Provide the [X, Y] coordinate of the cell's center where the given text is located.  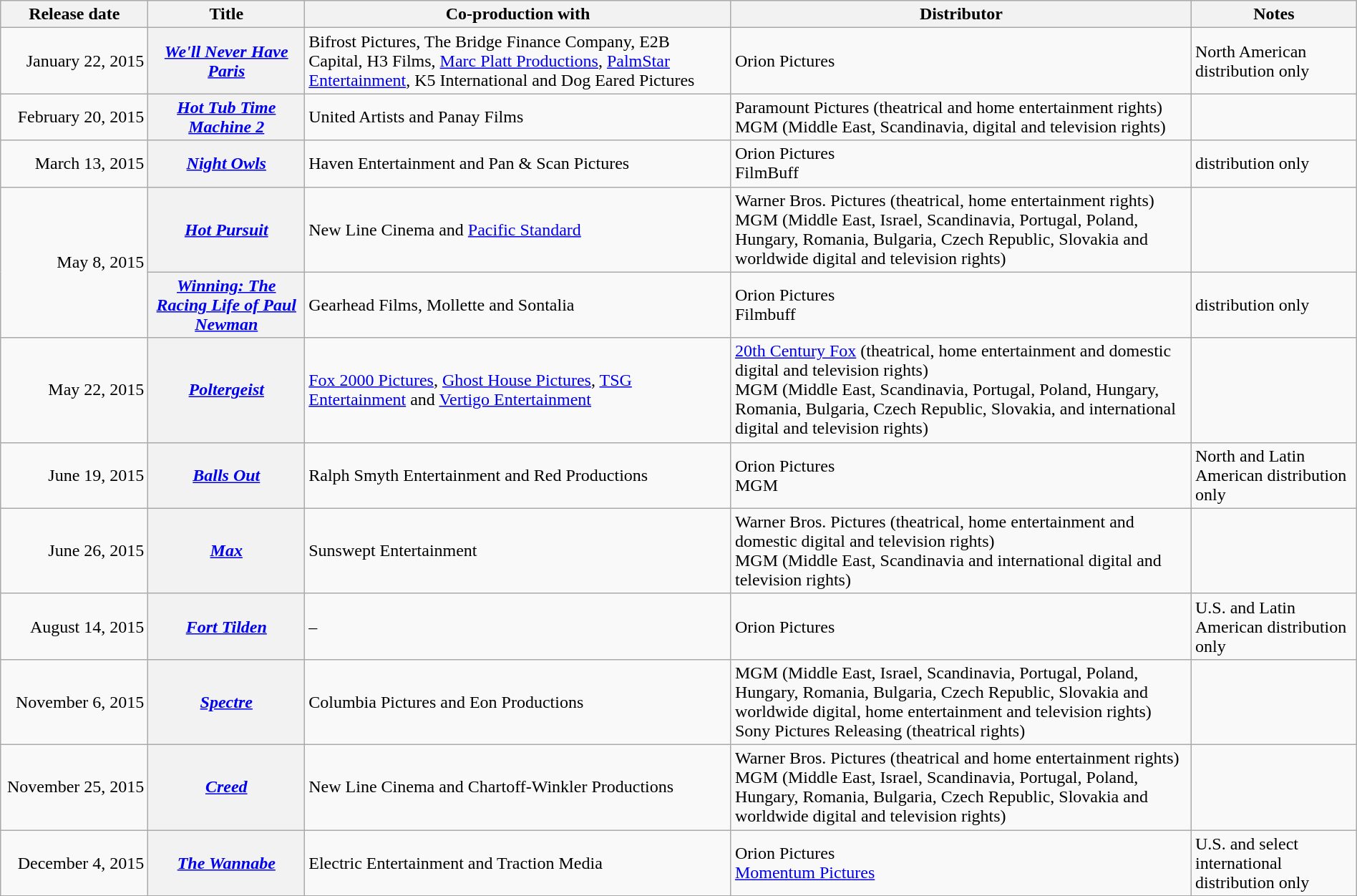
March 13, 2015 [74, 163]
May 8, 2015 [74, 262]
Spectre [226, 701]
Hot Tub Time Machine 2 [226, 117]
Release date [74, 14]
June 26, 2015 [74, 551]
– [518, 626]
Night Owls [226, 163]
Orion Pictures Momentum Pictures [960, 863]
Creed [226, 787]
Ralph Smyth Entertainment and Red Productions [518, 475]
Balls Out [226, 475]
November 6, 2015 [74, 701]
U.S. and select international distribution only [1274, 863]
We'll Never Have Paris [226, 61]
February 20, 2015 [74, 117]
New Line Cinema and Pacific Standard [518, 229]
December 4, 2015 [74, 863]
June 19, 2015 [74, 475]
Poltergeist [226, 390]
Distributor [960, 14]
The Wannabe [226, 863]
Title [226, 14]
Orion Pictures MGM [960, 475]
Winning: The Racing Life of Paul Newman [226, 305]
Hot Pursuit [226, 229]
Haven Entertainment and Pan & Scan Pictures [518, 163]
United Artists and Panay Films [518, 117]
Sunswept Entertainment [518, 551]
Electric Entertainment and Traction Media [518, 863]
May 22, 2015 [74, 390]
Co-production with [518, 14]
Gearhead Films, Mollette and Sontalia [518, 305]
North and Latin American distribution only [1274, 475]
U.S. and Latin American distribution only [1274, 626]
New Line Cinema and Chartoff-Winkler Productions [518, 787]
Paramount Pictures (theatrical and home entertainment rights) MGM (Middle East, Scandinavia, digital and television rights) [960, 117]
Max [226, 551]
August 14, 2015 [74, 626]
November 25, 2015 [74, 787]
Notes [1274, 14]
Fox 2000 Pictures, Ghost House Pictures, TSG Entertainment and Vertigo Entertainment [518, 390]
Orion Pictures FilmBuff [960, 163]
Fort Tilden [226, 626]
January 22, 2015 [74, 61]
Columbia Pictures and Eon Productions [518, 701]
North American distribution only [1274, 61]
Orion Pictures Filmbuff [960, 305]
